Identify which cell holds the provided text, then report its (x, y) central coordinate. 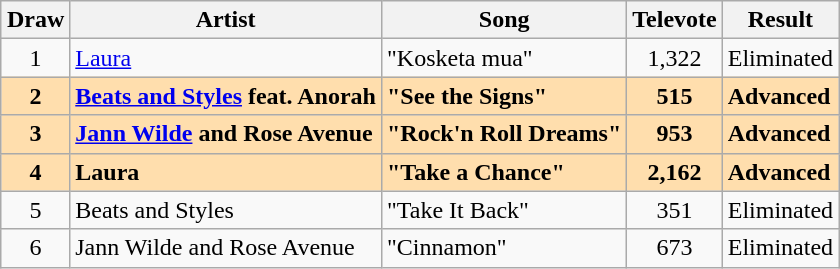
"Take It Back" (504, 210)
2 (35, 96)
953 (674, 134)
2,162 (674, 172)
6 (35, 248)
3 (35, 134)
"Take a Chance" (504, 172)
Song (504, 20)
"Kosketa mua" (504, 58)
"Cinnamon" (504, 248)
673 (674, 248)
351 (674, 210)
Beats and Styles feat. Anorah (226, 96)
"Rock'n Roll Dreams" (504, 134)
Result (780, 20)
Draw (35, 20)
1,322 (674, 58)
Beats and Styles (226, 210)
"See the Signs" (504, 96)
515 (674, 96)
5 (35, 210)
1 (35, 58)
Artist (226, 20)
Televote (674, 20)
4 (35, 172)
